Identify which cell holds the provided text, then report its (X, Y) central coordinate. 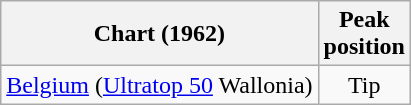
Tip (364, 85)
Belgium (Ultratop 50 Wallonia) (160, 85)
Chart (1962) (160, 34)
Peakposition (364, 34)
